Detect which cell encompasses the target text, then output its [X, Y] center coordinate. 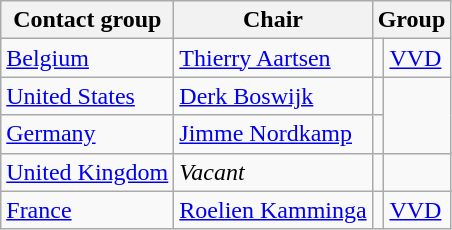
Derk Boswijk [273, 96]
Germany [88, 134]
Contact group [88, 20]
Belgium [88, 58]
Roelien Kamminga [273, 210]
United States [88, 96]
Group [412, 20]
Chair [273, 20]
France [88, 210]
Vacant [273, 172]
United Kingdom [88, 172]
Jimme Nordkamp [273, 134]
Thierry Aartsen [273, 58]
